Provide the (X, Y) coordinate of the cell's center where the given text is located.  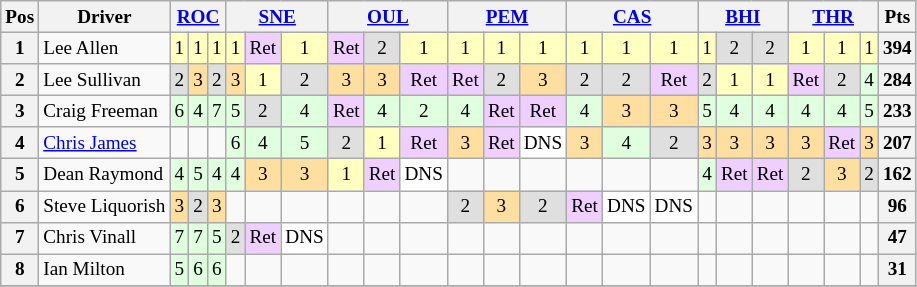
Steve Liquorish (104, 206)
8 (20, 270)
ROC (198, 17)
Pts (897, 17)
OUL (388, 17)
SNE (277, 17)
Lee Sullivan (104, 80)
Driver (104, 17)
Dean Raymond (104, 175)
THR (833, 17)
47 (897, 238)
Ian Milton (104, 270)
96 (897, 206)
CAS (632, 17)
233 (897, 111)
Lee Allen (104, 48)
207 (897, 143)
Chris James (104, 143)
31 (897, 270)
Craig Freeman (104, 111)
162 (897, 175)
394 (897, 48)
PEM (506, 17)
284 (897, 80)
BHI (743, 17)
Pos (20, 17)
Chris Vinall (104, 238)
